Locate the cell with the specified text and output its [X, Y] center coordinate. 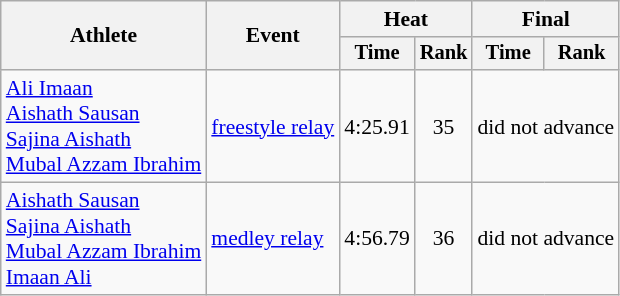
Ali ImaanAishath SausanSajina AishathMubal Azzam Ibrahim [104, 126]
medley relay [272, 239]
freestyle relay [272, 126]
4:56.79 [376, 239]
Athlete [104, 36]
36 [444, 239]
4:25.91 [376, 126]
Heat [406, 19]
35 [444, 126]
Final [546, 19]
Event [272, 36]
Aishath SausanSajina AishathMubal Azzam IbrahimImaan Ali [104, 239]
